Pinpoint the cell where the given text exists, returning its (x, y) midpoint coordinate. 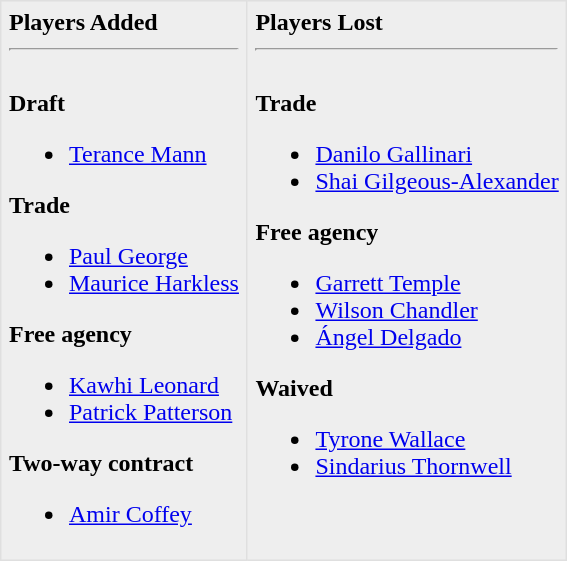
Players Added DraftTerance MannTradePaul GeorgeMaurice HarklessFree agencyKawhi LeonardPatrick PattersonTwo-way contractAmir Coffey (124, 281)
Players Lost TradeDanilo GallinariShai Gilgeous-AlexanderFree agencyGarrett TempleWilson ChandlerÁngel DelgadoWaivedTyrone WallaceSindarius Thornwell (407, 281)
